Return the [X, Y] coordinate for the center point of the cell that contains the specified text.  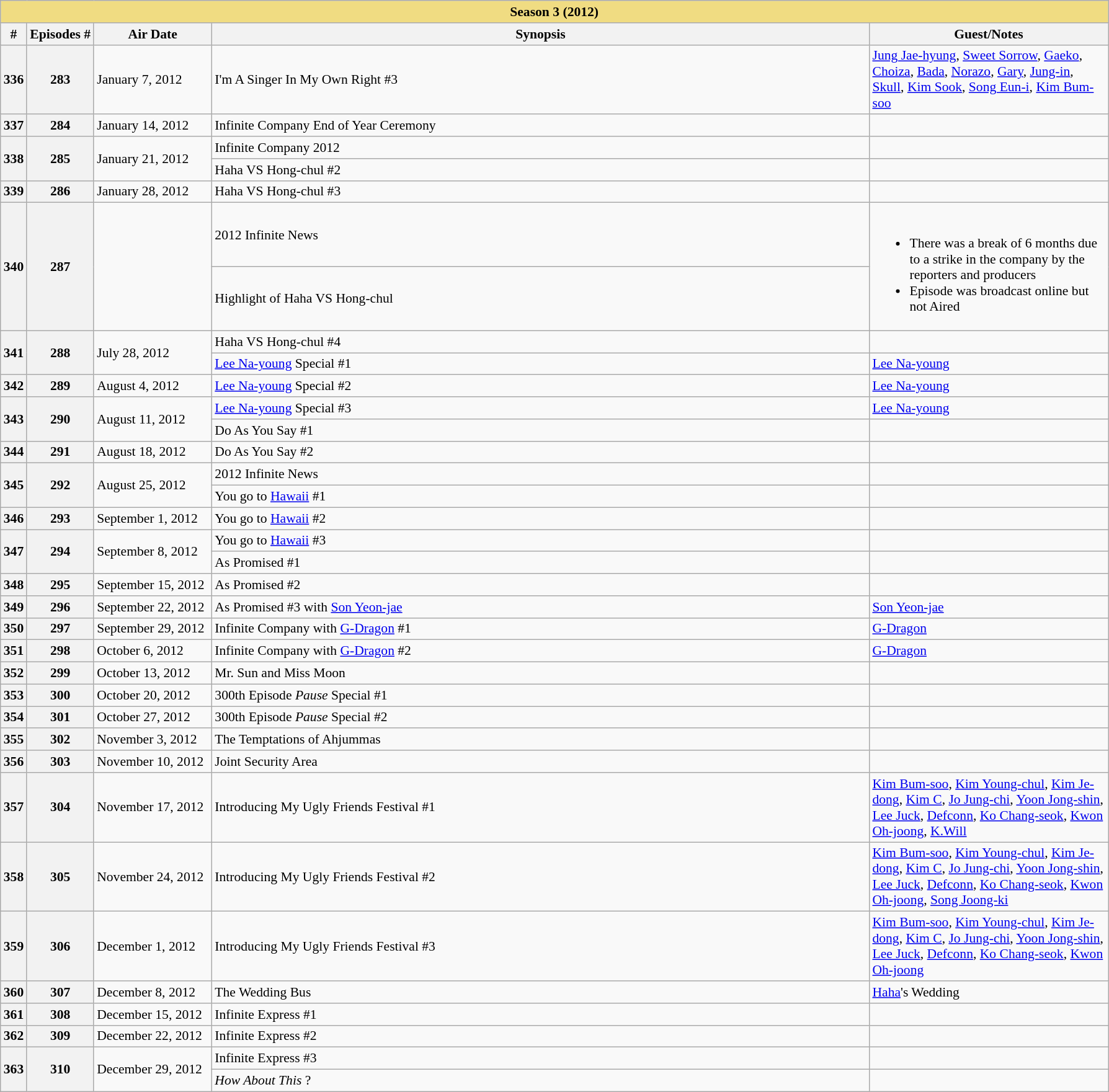
355 [14, 740]
300th Episode Pause Special #2 [540, 717]
Haha VS Hong-chul #4 [540, 342]
September 1, 2012 [153, 518]
As Promised #3 with Son Yeon-jae [540, 607]
You go to Hawaii #3 [540, 541]
346 [14, 518]
Haha VS Hong-chul #2 [540, 170]
I'm A Singer In My Own Right #3 [540, 79]
July 28, 2012 [153, 352]
342 [14, 386]
309 [60, 1036]
You go to Hawaii #2 [540, 518]
October 20, 2012 [153, 695]
Synopsis [540, 34]
361 [14, 1014]
December 29, 2012 [153, 1069]
As Promised #1 [540, 563]
How About This ? [540, 1081]
290 [60, 419]
352 [14, 673]
300 [60, 695]
343 [14, 419]
296 [60, 607]
292 [60, 485]
340 [14, 267]
Episodes # [60, 34]
359 [14, 946]
Kim Bum-soo, Kim Young-chul, Kim Je-dong, Kim C, Jo Jung-chi, Yoon Jong-shin, Lee Juck, Defconn, Ko Chang-seok, Kwon Oh-joong, K.Will [989, 807]
The Temptations of Ahjummas [540, 740]
Haha VS Hong-chul #3 [540, 192]
Season 3 (2012) [554, 12]
350 [14, 629]
283 [60, 79]
Do As You Say #2 [540, 452]
Lee Na-young Special #2 [540, 386]
November 24, 2012 [153, 877]
Introducing My Ugly Friends Festival #1 [540, 807]
363 [14, 1069]
294 [60, 552]
291 [60, 452]
October 27, 2012 [153, 717]
357 [14, 807]
Mr. Sun and Miss Moon [540, 673]
Infinite Company 2012 [540, 148]
358 [14, 877]
284 [60, 126]
301 [60, 717]
January 28, 2012 [153, 192]
310 [60, 1069]
339 [14, 192]
August 11, 2012 [153, 419]
August 18, 2012 [153, 452]
341 [14, 352]
October 13, 2012 [153, 673]
Guest/Notes [989, 34]
351 [14, 651]
December 22, 2012 [153, 1036]
You go to Hawaii #1 [540, 497]
Son Yeon-jae [989, 607]
345 [14, 485]
August 4, 2012 [153, 386]
Infinite Company with G-Dragon #1 [540, 629]
Highlight of Haha VS Hong-chul [540, 299]
286 [60, 192]
295 [60, 585]
Infinite Company End of Year Ceremony [540, 126]
299 [60, 673]
September 22, 2012 [153, 607]
There was a break of 6 months due to a strike in the company by the reporters and producersEpisode was broadcast online but not Aired [989, 267]
354 [14, 717]
December 8, 2012 [153, 992]
November 10, 2012 [153, 761]
353 [14, 695]
September 29, 2012 [153, 629]
293 [60, 518]
303 [60, 761]
307 [60, 992]
Kim Bum-soo, Kim Young-chul, Kim Je-dong, Kim C, Jo Jung-chi, Yoon Jong-shin, Lee Juck, Defconn, Ko Chang-seok, Kwon Oh-joong [989, 946]
Do As You Say #1 [540, 430]
336 [14, 79]
January 14, 2012 [153, 126]
297 [60, 629]
Kim Bum-soo, Kim Young-chul, Kim Je-dong, Kim C, Jo Jung-chi, Yoon Jong-shin, Lee Juck, Defconn, Ko Chang-seok, Kwon Oh-joong, Song Joong-ki [989, 877]
Lee Na-young Special #1 [540, 364]
Infinite Express #1 [540, 1014]
Air Date [153, 34]
360 [14, 992]
As Promised #2 [540, 585]
338 [14, 159]
Haha's Wedding [989, 992]
# [14, 34]
289 [60, 386]
December 15, 2012 [153, 1014]
Infinite Company with G-Dragon #2 [540, 651]
September 8, 2012 [153, 552]
January 21, 2012 [153, 159]
September 15, 2012 [153, 585]
November 3, 2012 [153, 740]
285 [60, 159]
January 7, 2012 [153, 79]
Introducing My Ugly Friends Festival #3 [540, 946]
308 [60, 1014]
August 25, 2012 [153, 485]
Lee Na-young Special #3 [540, 408]
337 [14, 126]
344 [14, 452]
356 [14, 761]
Introducing My Ugly Friends Festival #2 [540, 877]
The Wedding Bus [540, 992]
Infinite Express #2 [540, 1036]
349 [14, 607]
November 17, 2012 [153, 807]
Infinite Express #3 [540, 1059]
300th Episode Pause Special #1 [540, 695]
December 1, 2012 [153, 946]
305 [60, 877]
287 [60, 267]
298 [60, 651]
347 [14, 552]
288 [60, 352]
348 [14, 585]
October 6, 2012 [153, 651]
Jung Jae-hyung, Sweet Sorrow, Gaeko, Choiza, Bada, Norazo, Gary, Jung-in, Skull, Kim Sook, Song Eun-i, Kim Bum-soo [989, 79]
302 [60, 740]
306 [60, 946]
Joint Security Area [540, 761]
362 [14, 1036]
304 [60, 807]
